From the cell containing the given text, extract its center point as [X, Y] coordinate. 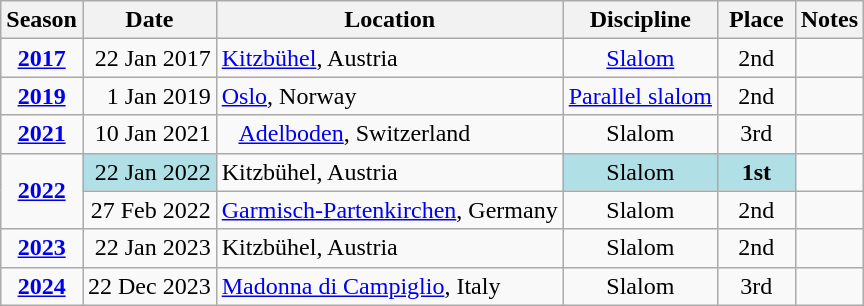
Garmisch-Partenkirchen, Germany [390, 210]
10 Jan 2021 [149, 134]
Notes [829, 20]
22 Jan 2022 [149, 172]
Place [757, 20]
Season [42, 20]
Date [149, 20]
Oslo, Norway [390, 96]
1st [757, 172]
22 Jan 2017 [149, 58]
Parallel slalom [640, 96]
27 Feb 2022 [149, 210]
2017 [42, 58]
2023 [42, 248]
Location [390, 20]
22 Dec 2023 [149, 286]
2024 [42, 286]
2022 [42, 191]
22 Jan 2023 [149, 248]
1 Jan 2019 [149, 96]
2019 [42, 96]
Adelboden, Switzerland [390, 134]
Madonna di Campiglio, Italy [390, 286]
Discipline [640, 20]
2021 [42, 134]
